Capture the cell that displays the provided text and extract its [X, Y] central coordinate. 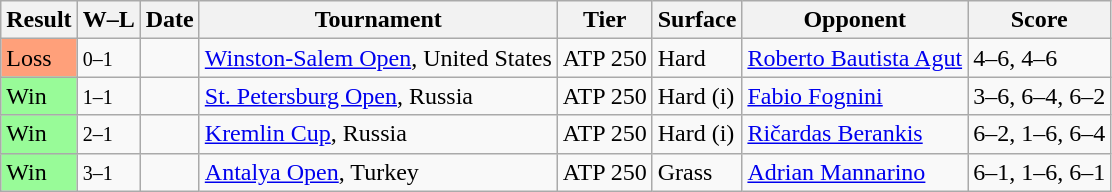
Fabio Fognini [855, 96]
3–6, 6–4, 6–2 [1040, 96]
Opponent [855, 20]
3–1 [108, 172]
W–L [108, 20]
Ričardas Berankis [855, 134]
Tournament [378, 20]
4–6, 4–6 [1040, 58]
2–1 [108, 134]
Surface [697, 20]
Score [1040, 20]
Winston-Salem Open, United States [378, 58]
St. Petersburg Open, Russia [378, 96]
Loss [39, 58]
1–1 [108, 96]
Roberto Bautista Agut [855, 58]
Hard [697, 58]
Kremlin Cup, Russia [378, 134]
6–1, 1–6, 6–1 [1040, 172]
Adrian Mannarino [855, 172]
0–1 [108, 58]
Grass [697, 172]
Result [39, 20]
6–2, 1–6, 6–4 [1040, 134]
Antalya Open, Turkey [378, 172]
Date [170, 20]
Tier [604, 20]
